Provide the [X, Y] coordinate of the cell's center where the given text is located.  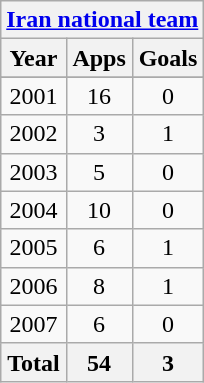
2004 [34, 210]
10 [99, 210]
Year [34, 58]
2002 [34, 134]
Goals [168, 58]
2005 [34, 248]
2006 [34, 286]
16 [99, 96]
Iran national team [102, 20]
2007 [34, 324]
5 [99, 172]
8 [99, 286]
Apps [99, 58]
2001 [34, 96]
2003 [34, 172]
54 [99, 362]
Total [34, 362]
